Detect which cell encompasses the target text, then output its (x, y) center coordinate. 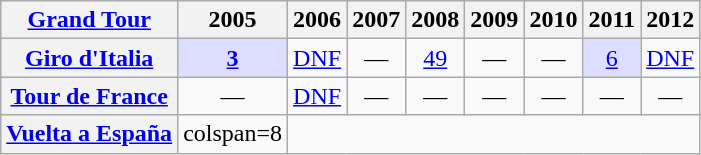
colspan=8 (233, 134)
2008 (436, 20)
49 (436, 58)
2005 (233, 20)
6 (612, 58)
Tour de France (90, 96)
Grand Tour (90, 20)
2010 (554, 20)
2009 (494, 20)
Giro d'Italia (90, 58)
2012 (670, 20)
Vuelta a España (90, 134)
2011 (612, 20)
2007 (376, 20)
2006 (318, 20)
3 (233, 58)
